Output the [X, Y] coordinate of the center of the cell containing the given text.  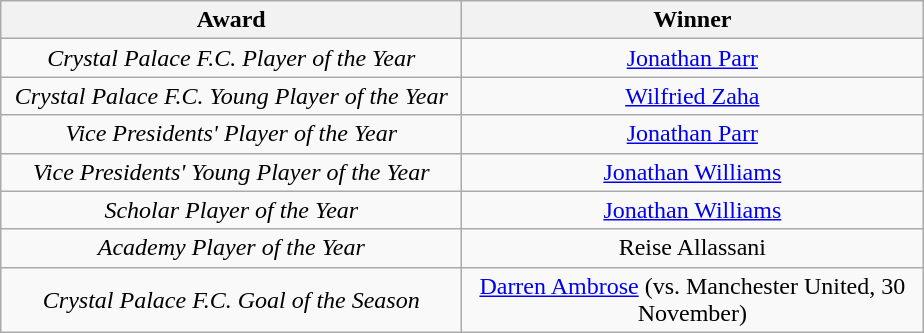
Vice Presidents' Player of the Year [232, 134]
Crystal Palace F.C. Goal of the Season [232, 300]
Reise Allassani [692, 248]
Vice Presidents' Young Player of the Year [232, 172]
Crystal Palace F.C. Young Player of the Year [232, 96]
Scholar Player of the Year [232, 210]
Crystal Palace F.C. Player of the Year [232, 58]
Darren Ambrose (vs. Manchester United, 30 November) [692, 300]
Wilfried Zaha [692, 96]
Award [232, 20]
Winner [692, 20]
Academy Player of the Year [232, 248]
